Return the [X, Y] coordinate for the center point of the cell that contains the specified text.  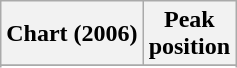
Peak position [189, 34]
Chart (2006) [72, 34]
